Capture the cell that displays the provided text and extract its (X, Y) central coordinate. 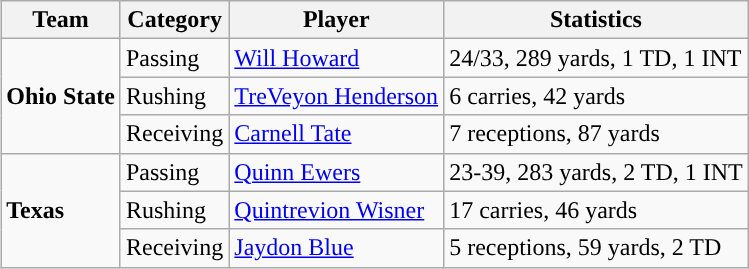
Texas (61, 210)
Player (336, 20)
Quintrevion Wisner (336, 210)
Carnell Tate (336, 134)
TreVeyon Henderson (336, 96)
Quinn Ewers (336, 172)
Team (61, 20)
Ohio State (61, 96)
17 carries, 46 yards (596, 210)
Statistics (596, 20)
6 carries, 42 yards (596, 96)
Will Howard (336, 58)
5 receptions, 59 yards, 2 TD (596, 248)
7 receptions, 87 yards (596, 134)
Jaydon Blue (336, 248)
Category (174, 20)
24/33, 289 yards, 1 TD, 1 INT (596, 58)
23-39, 283 yards, 2 TD, 1 INT (596, 172)
